Find where the given text appears and provide that cell's center as (X, Y) coordinate. 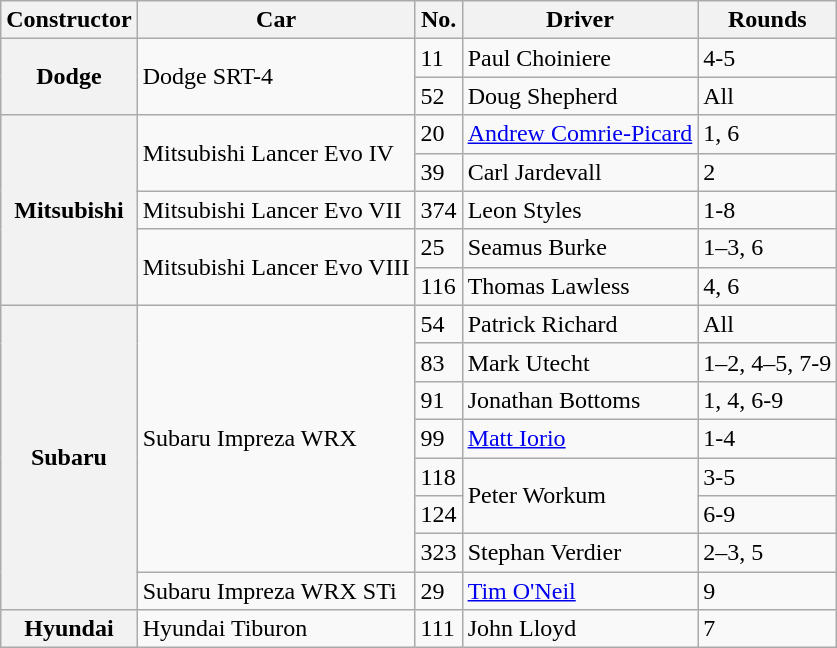
Subaru Impreza WRX STi (276, 591)
4, 6 (768, 286)
9 (768, 591)
Driver (580, 20)
374 (438, 210)
Seamus Burke (580, 248)
6-9 (768, 515)
3-5 (768, 477)
Stephan Verdier (580, 553)
Subaru (69, 457)
83 (438, 362)
Mitsubishi (69, 210)
2–3, 5 (768, 553)
Doug Shepherd (580, 96)
Paul Choiniere (580, 58)
11 (438, 58)
39 (438, 172)
323 (438, 553)
4-5 (768, 58)
1–2, 4–5, 7-9 (768, 362)
54 (438, 324)
91 (438, 400)
116 (438, 286)
1, 4, 6-9 (768, 400)
John Lloyd (580, 629)
99 (438, 438)
Carl Jardevall (580, 172)
Thomas Lawless (580, 286)
Rounds (768, 20)
Mitsubishi Lancer Evo VIII (276, 267)
Peter Workum (580, 496)
Leon Styles (580, 210)
1–3, 6 (768, 248)
20 (438, 134)
1-8 (768, 210)
2 (768, 172)
Tim O'Neil (580, 591)
Constructor (69, 20)
Dodge SRT-4 (276, 77)
124 (438, 515)
1-4 (768, 438)
Subaru Impreza WRX (276, 438)
Andrew Comrie-Picard (580, 134)
Mitsubishi Lancer Evo VII (276, 210)
7 (768, 629)
52 (438, 96)
No. (438, 20)
Jonathan Bottoms (580, 400)
Mitsubishi Lancer Evo IV (276, 153)
111 (438, 629)
1, 6 (768, 134)
29 (438, 591)
Dodge (69, 77)
Hyundai Tiburon (276, 629)
Patrick Richard (580, 324)
Car (276, 20)
Mark Utecht (580, 362)
118 (438, 477)
Hyundai (69, 629)
25 (438, 248)
Matt Iorio (580, 438)
